Provide the (X, Y) coordinate of the cell's center where the given text is located.  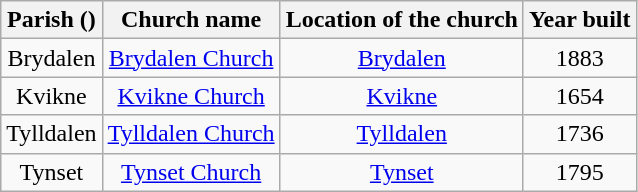
Location of the church (402, 20)
Parish () (52, 20)
1654 (580, 96)
Brydalen Church (191, 58)
Year built (580, 20)
1883 (580, 58)
Church name (191, 20)
Kvikne Church (191, 96)
1795 (580, 172)
Tylldalen Church (191, 134)
Tynset Church (191, 172)
1736 (580, 134)
